For the text-containing cell, return its midpoint in [x, y] coordinate format. 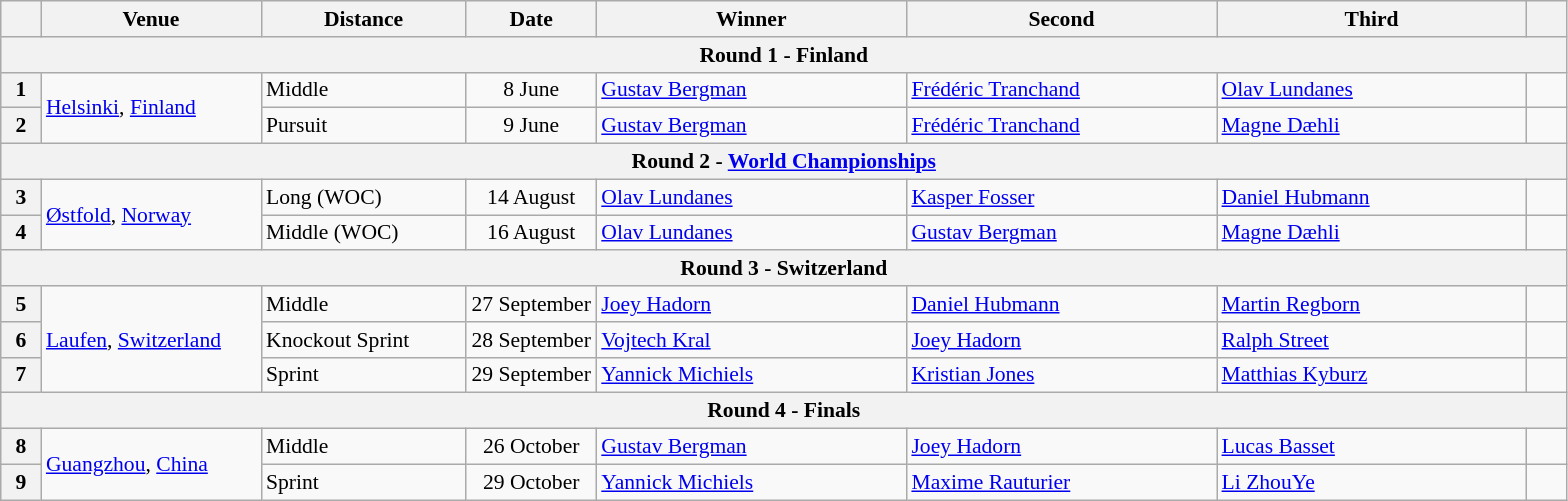
Round 1 - Finland [784, 55]
Round 3 - Switzerland [784, 269]
Long (WOC) [364, 197]
9 [21, 482]
Kristian Jones [1061, 375]
2 [21, 126]
Kasper Fosser [1061, 197]
26 October [531, 447]
Distance [364, 19]
Venue [151, 19]
Matthias Kyburz [1371, 375]
Knockout Sprint [364, 340]
Helsinki, Finland [151, 108]
7 [21, 375]
8 June [531, 90]
Laufen, Switzerland [151, 340]
9 June [531, 126]
Second [1061, 19]
29 October [531, 482]
29 September [531, 375]
14 August [531, 197]
Round 2 - World Championships [784, 162]
3 [21, 197]
Martin Regborn [1371, 304]
16 August [531, 233]
Li ZhouYe [1371, 482]
Winner [751, 19]
4 [21, 233]
Maxime Rauturier [1061, 482]
Pursuit [364, 126]
27 September [531, 304]
Østfold, Norway [151, 214]
Lucas Basset [1371, 447]
Date [531, 19]
6 [21, 340]
Third [1371, 19]
1 [21, 90]
5 [21, 304]
Vojtech Kral [751, 340]
Guangzhou, China [151, 464]
Middle (WOC) [364, 233]
Ralph Street [1371, 340]
28 September [531, 340]
Round 4 - Finals [784, 411]
8 [21, 447]
